Pinpoint the cell where the given text exists, returning its [X, Y] midpoint coordinate. 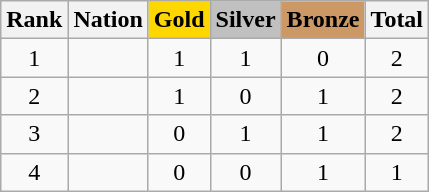
Silver [246, 20]
3 [34, 134]
Nation [108, 20]
Bronze [323, 20]
Gold [179, 20]
Total [397, 20]
Rank [34, 20]
4 [34, 172]
